For the text-containing cell, return its midpoint in [X, Y] coordinate format. 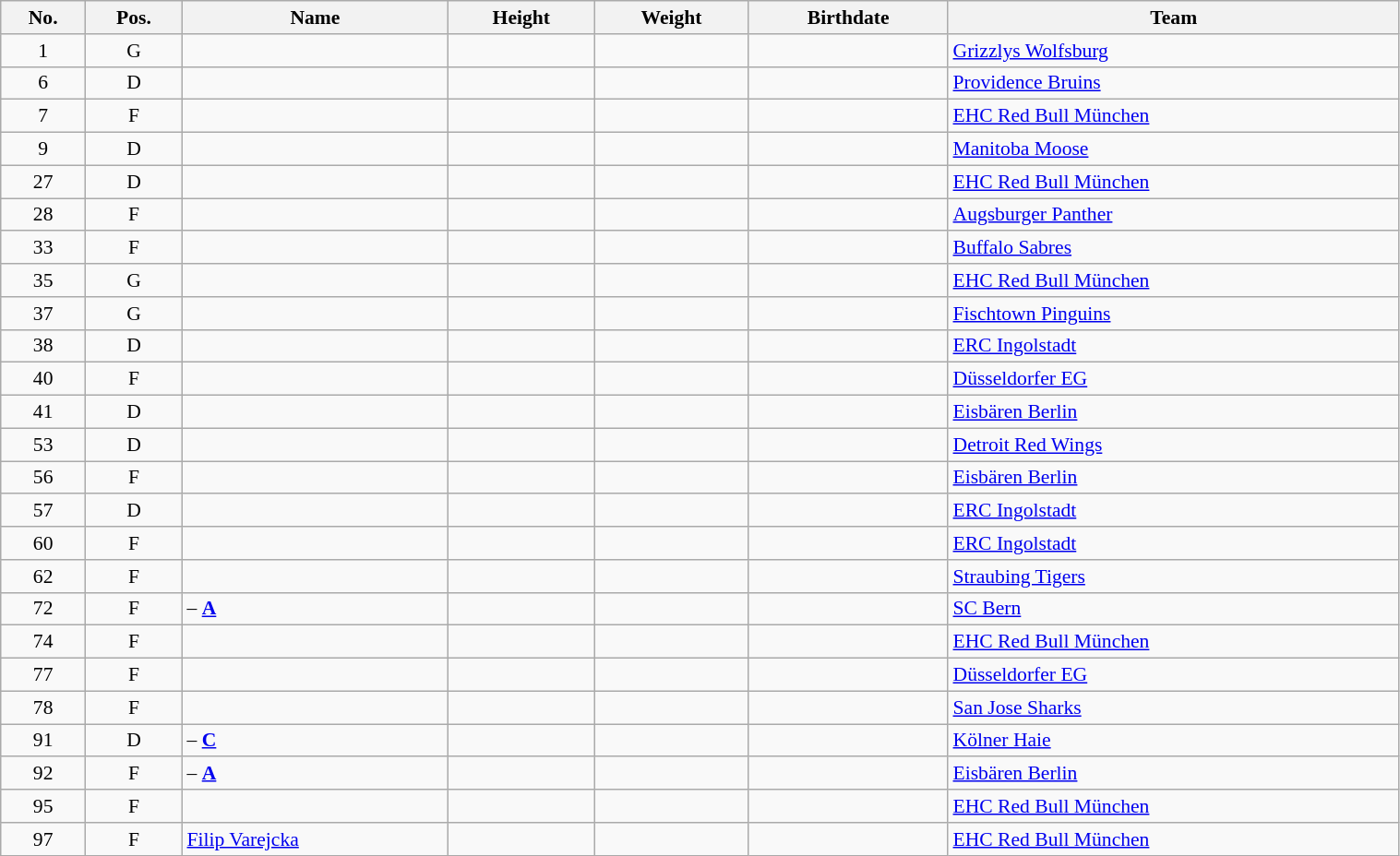
Height [521, 18]
No. [43, 18]
27 [43, 182]
95 [43, 806]
Augsburger Panther [1174, 215]
Filip Varejcka [315, 839]
77 [43, 675]
57 [43, 511]
74 [43, 642]
Detroit Red Wings [1174, 445]
28 [43, 215]
Providence Bruins [1174, 83]
Weight [672, 18]
Birthdate [849, 18]
Manitoba Moose [1174, 149]
Pos. [135, 18]
72 [43, 609]
Name [315, 18]
1 [43, 51]
60 [43, 543]
38 [43, 346]
91 [43, 741]
Fischtown Pinguins [1174, 314]
Team [1174, 18]
92 [43, 774]
56 [43, 478]
41 [43, 412]
33 [43, 248]
78 [43, 707]
53 [43, 445]
7 [43, 116]
– C [315, 741]
9 [43, 149]
97 [43, 839]
Kölner Haie [1174, 741]
San Jose Sharks [1174, 707]
SC Bern [1174, 609]
Grizzlys Wolfsburg [1174, 51]
6 [43, 83]
37 [43, 314]
Straubing Tigers [1174, 577]
35 [43, 280]
62 [43, 577]
40 [43, 379]
Buffalo Sabres [1174, 248]
